For the text-containing cell, return its midpoint in [X, Y] coordinate format. 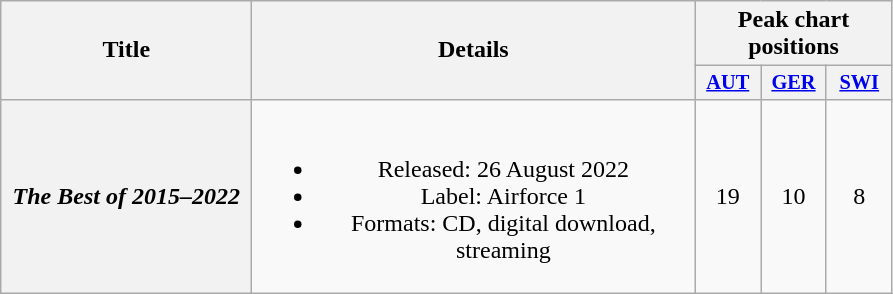
The Best of 2015–2022 [126, 196]
19 [728, 196]
Details [474, 50]
Peak chart positions [794, 34]
GER [794, 83]
10 [794, 196]
SWI [859, 83]
Released: 26 August 2022Label: Airforce 1Formats: CD, digital download, streaming [474, 196]
AUT [728, 83]
8 [859, 196]
Title [126, 50]
